Extract the (X, Y) coordinate from the center of the cell holding the provided text.  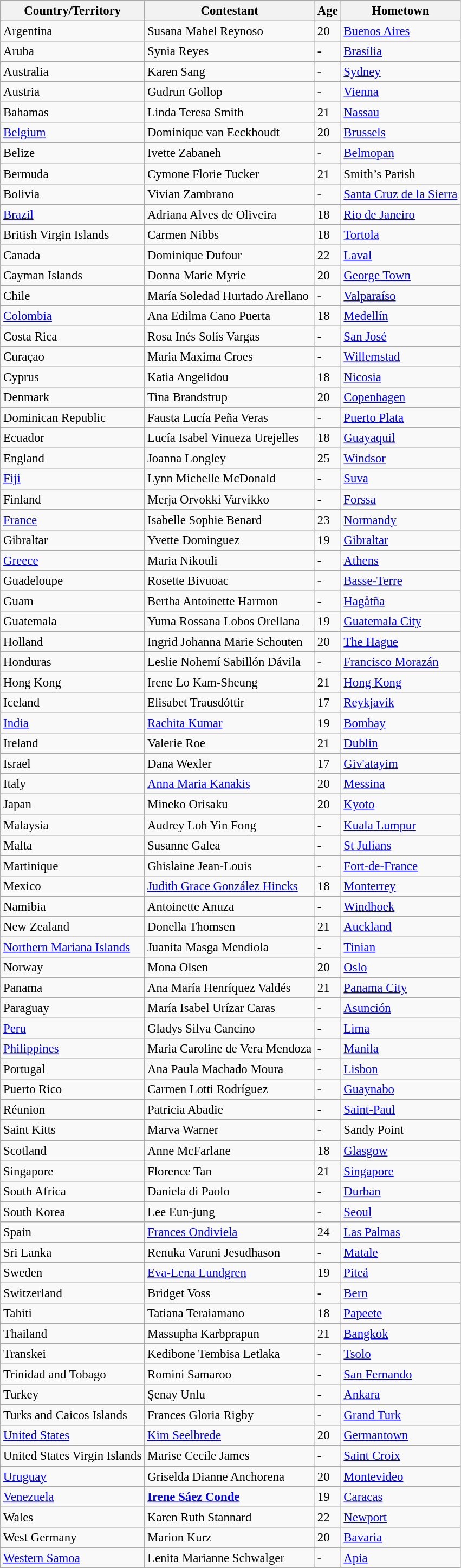
Sri Lanka (73, 1252)
Costa Rica (73, 336)
India (73, 723)
Kedibone Tembisa Letlaka (230, 1354)
Tahiti (73, 1314)
Cyprus (73, 377)
Nassau (401, 113)
Northern Mariana Islands (73, 947)
Belmopan (401, 153)
Puerto Rico (73, 1089)
Linda Teresa Smith (230, 113)
Bridget Voss (230, 1293)
Judith Grace González Hincks (230, 886)
Brazil (73, 214)
Karen Ruth Stannard (230, 1517)
Isabelle Sophie Benard (230, 520)
Suva (401, 479)
Patricia Abadie (230, 1110)
Maria Nikouli (230, 560)
Medellín (401, 316)
Hometown (401, 11)
Ana Paula Machado Moura (230, 1069)
Puerto Plata (401, 418)
Guadeloupe (73, 581)
Daniela di Paolo (230, 1191)
Kuala Lumpur (401, 825)
Honduras (73, 662)
Trinidad and Tobago (73, 1375)
San José (401, 336)
Glasgow (401, 1151)
Holland (73, 642)
Western Samoa (73, 1558)
Francisco Morazán (401, 662)
Dominique Dufour (230, 255)
Lee Eun-jung (230, 1212)
Rosette Bivuoac (230, 581)
Brussels (401, 133)
Montevideo (401, 1476)
Windhoek (401, 906)
Anna Maria Kanakis (230, 785)
Argentina (73, 31)
Karen Sang (230, 72)
Buenos Aires (401, 31)
Martinique (73, 866)
Bertha Antoinette Harmon (230, 601)
Japan (73, 805)
Synia Reyes (230, 51)
Susanne Galea (230, 845)
Elisabet Trausdóttir (230, 703)
Juanita Masga Mendiola (230, 947)
Anne McFarlane (230, 1151)
Mineko Orisaku (230, 805)
Smith’s Parish (401, 174)
Bombay (401, 723)
Marion Kurz (230, 1537)
Yuma Rossana Lobos Orellana (230, 622)
British Virgin Islands (73, 234)
Guaynabo (401, 1089)
Panama (73, 988)
Colombia (73, 316)
Dublin (401, 743)
Carmen Lotti Rodríguez (230, 1089)
Gudrun Gollop (230, 92)
Lucía Isabel Vinueza Urejelles (230, 438)
Maria Maxima Croes (230, 357)
Nicosia (401, 377)
Bermuda (73, 174)
Turkey (73, 1395)
Belgium (73, 133)
Paraguay (73, 1008)
Willemstad (401, 357)
Uruguay (73, 1476)
Finland (73, 499)
West Germany (73, 1537)
Reykjavík (401, 703)
Valerie Roe (230, 743)
Age (327, 11)
Eva-Lena Lundgren (230, 1273)
Rosa Inés Solís Vargas (230, 336)
Valparaíso (401, 296)
Bern (401, 1293)
St Julians (401, 845)
Fort-de-France (401, 866)
France (73, 520)
Irene Lo Kam-Sheung (230, 683)
24 (327, 1232)
Frances Gloria Rigby (230, 1415)
Griselda Dianne Anchorena (230, 1476)
Las Palmas (401, 1232)
Romini Samaroo (230, 1375)
Switzerland (73, 1293)
Transkei (73, 1354)
Country/Territory (73, 11)
Marise Cecile James (230, 1456)
Turks and Caicos Islands (73, 1415)
María Soledad Hurtado Arellano (230, 296)
Matale (401, 1252)
Frances Ondiviela (230, 1232)
Ingrid Johanna Marie Schouten (230, 642)
Bavaria (401, 1537)
Antoinette Anuza (230, 906)
Wales (73, 1517)
Asunción (401, 1008)
Guayaquil (401, 438)
Auckland (401, 927)
Bangkok (401, 1334)
Denmark (73, 397)
Caracas (401, 1497)
Brasília (401, 51)
Manila (401, 1049)
Austria (73, 92)
23 (327, 520)
Copenhagen (401, 397)
Philippines (73, 1049)
Saint Croix (401, 1456)
United States (73, 1435)
Florence Tan (230, 1171)
Ana Edilma Cano Puerta (230, 316)
Basse-Terre (401, 581)
Italy (73, 785)
Piteå (401, 1273)
South Africa (73, 1191)
Fausta Lucía Peña Veras (230, 418)
Audrey Loh Yin Fong (230, 825)
Oslo (401, 968)
Renuka Varuni Jesudhason (230, 1252)
Tsolo (401, 1354)
María Isabel Urízar Caras (230, 1008)
Réunion (73, 1110)
Panama City (401, 988)
Vienna (401, 92)
Spain (73, 1232)
Saint-Paul (401, 1110)
Aruba (73, 51)
Greece (73, 560)
Forssa (401, 499)
Joanna Longley (230, 459)
San Fernando (401, 1375)
George Town (401, 276)
Windsor (401, 459)
Yvette Dominguez (230, 540)
Irene Sáez Conde (230, 1497)
The Hague (401, 642)
Peru (73, 1029)
Monterrey (401, 886)
Lynn Michelle McDonald (230, 479)
Malta (73, 845)
Scotland (73, 1151)
Kim Seelbrede (230, 1435)
Katia Angelidou (230, 377)
Chile (73, 296)
Apia (401, 1558)
Lenita Marianne Schwalger (230, 1558)
Massupha Karbprapun (230, 1334)
Belize (73, 153)
Durban (401, 1191)
Normandy (401, 520)
Canada (73, 255)
Sweden (73, 1273)
Leslie Nohemí Sabillón Dávila (230, 662)
Dominican Republic (73, 418)
Curaçao (73, 357)
Ireland (73, 743)
Bahamas (73, 113)
Venezuela (73, 1497)
Giv'atayim (401, 764)
Rachita Kumar (230, 723)
Sandy Point (401, 1131)
Ghislaine Jean-Louis (230, 866)
Seoul (401, 1212)
Cayman Islands (73, 276)
Newport (401, 1517)
Contestant (230, 11)
Ivette Zabaneh (230, 153)
Rio de Janeiro (401, 214)
Donella Thomsen (230, 927)
Marva Warner (230, 1131)
Fiji (73, 479)
Portugal (73, 1069)
Cymone Florie Tucker (230, 174)
Ana María Henríquez Valdés (230, 988)
Guatemala (73, 622)
Thailand (73, 1334)
Iceland (73, 703)
Bolivia (73, 194)
Australia (73, 72)
Kyoto (401, 805)
Guam (73, 601)
Israel (73, 764)
Ecuador (73, 438)
Guatemala City (401, 622)
Carmen Nibbs (230, 234)
Malaysia (73, 825)
Dominique van Eeckhoudt (230, 133)
Messina (401, 785)
25 (327, 459)
England (73, 459)
Tortola (401, 234)
Hagåtña (401, 601)
Laval (401, 255)
Norway (73, 968)
Gladys Silva Cancino (230, 1029)
Mexico (73, 886)
Tina Brandstrup (230, 397)
Susana Mabel Reynoso (230, 31)
Mona Olsen (230, 968)
Papeete (401, 1314)
Merja Orvokki Varvikko (230, 499)
Tatiana Teraiamano (230, 1314)
Adriana Alves de Oliveira (230, 214)
Vivian Zambrano (230, 194)
Lisbon (401, 1069)
Ankara (401, 1395)
Sydney (401, 72)
Santa Cruz de la Sierra (401, 194)
Saint Kitts (73, 1131)
Dana Wexler (230, 764)
Lima (401, 1029)
New Zealand (73, 927)
Şenay Unlu (230, 1395)
Germantown (401, 1435)
Grand Turk (401, 1415)
Athens (401, 560)
Maria Caroline de Vera Mendoza (230, 1049)
United States Virgin Islands (73, 1456)
Tinian (401, 947)
Namibia (73, 906)
Donna Marie Myrie (230, 276)
South Korea (73, 1212)
